Find where the given text appears and provide that cell's center as (x, y) coordinate. 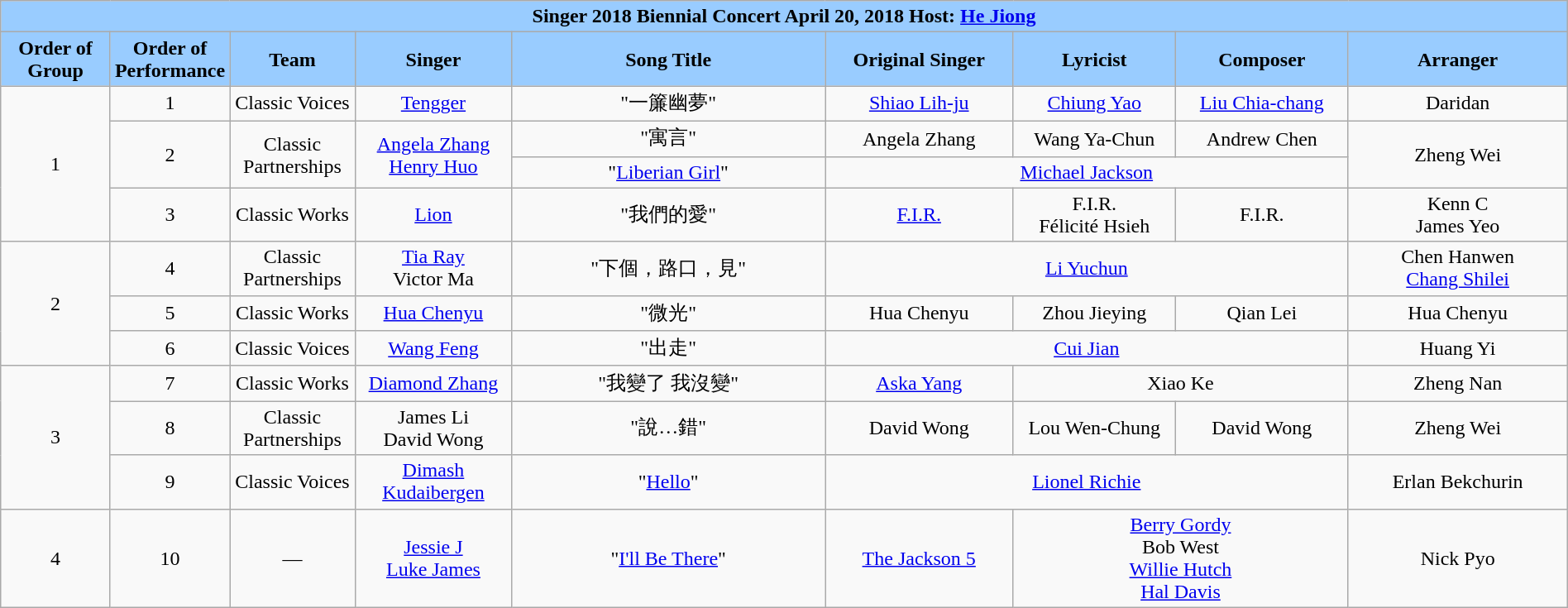
"I'll Be There" (668, 558)
7 (170, 384)
Lou Wen-Chung (1095, 428)
Andrew Chen (1262, 139)
5 (170, 313)
The Jackson 5 (920, 558)
"下個，路口，見" (668, 268)
"我變了 我沒變" (668, 384)
Tia RayVictor Ma (433, 268)
Zhou Jieying (1095, 313)
"我們的愛" (668, 215)
Wang Feng (433, 349)
Nick Pyo (1457, 558)
Lyricist (1095, 60)
Lionel Richie (1087, 481)
Erlan Bekchurin (1457, 481)
Team (293, 60)
Tengger (433, 104)
Angela ZhangHenry Huo (433, 154)
Kenn CJames Yeo (1457, 215)
Jessie JLuke James (433, 558)
9 (170, 481)
6 (170, 349)
Liu Chia-chang (1262, 104)
Qian Lei (1262, 313)
Cui Jian (1087, 349)
Song Title (668, 60)
Li Yuchun (1087, 268)
Chen HanwenChang Shilei (1457, 268)
— (293, 558)
"寓言" (668, 139)
Dimash Kudaibergen (433, 481)
Michael Jackson (1087, 172)
F.I.R.Félicité Hsieh (1095, 215)
Diamond Zhang (433, 384)
Order of Group (56, 60)
"出走" (668, 349)
Chiung Yao (1095, 104)
Berry Gordy Bob West Willie Hutch Hal Davis (1181, 558)
Original Singer (920, 60)
"Liberian Girl" (668, 172)
Arranger (1457, 60)
Order of Performance (170, 60)
Singer 2018 Biennial Concert April 20, 2018 Host: He Jiong (784, 17)
Wang Ya-Chun (1095, 139)
10 (170, 558)
Singer (433, 60)
James LiDavid Wong (433, 428)
"一簾幽夢" (668, 104)
Shiao Lih-ju (920, 104)
Daridan (1457, 104)
Lion (433, 215)
"微光" (668, 313)
Zheng Nan (1457, 384)
Composer (1262, 60)
Angela Zhang (920, 139)
Huang Yi (1457, 349)
"Hello" (668, 481)
"說…錯" (668, 428)
Xiao Ke (1181, 384)
8 (170, 428)
Aska Yang (920, 384)
